Pinpoint the cell where the given text exists, returning its (x, y) midpoint coordinate. 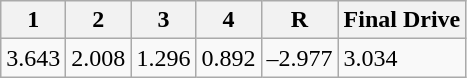
2.008 (98, 58)
4 (228, 20)
3 (164, 20)
1.296 (164, 58)
3.643 (34, 58)
2 (98, 20)
0.892 (228, 58)
3.034 (402, 58)
1 (34, 20)
–2.977 (300, 58)
R (300, 20)
Final Drive (402, 20)
